Extract the (X, Y) coordinate from the center of the cell holding the provided text.  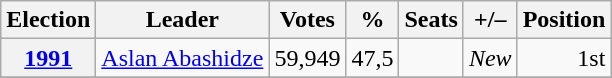
1st (564, 58)
Votes (308, 20)
59,949 (308, 58)
Seats (431, 20)
47,5 (372, 58)
Aslan Abashidze (182, 58)
1991 (48, 58)
+/– (490, 20)
% (372, 20)
Election (48, 20)
Position (564, 20)
New (490, 58)
Leader (182, 20)
